Capture the cell that displays the provided text and extract its (X, Y) central coordinate. 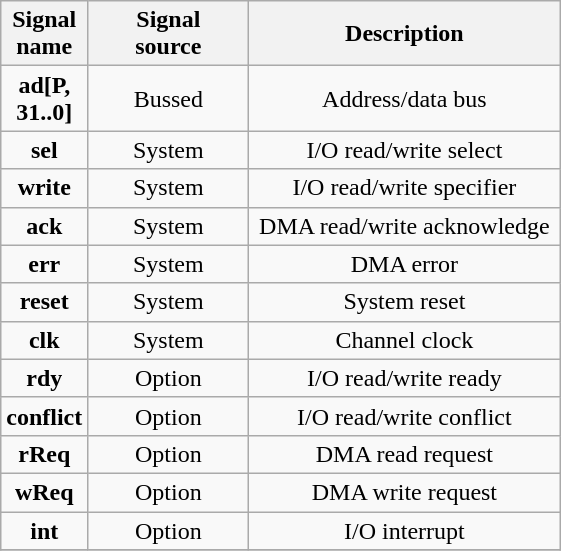
I/O read/write ready (404, 378)
ad[P, 31..0] (44, 98)
clk (44, 340)
Signalsource (168, 34)
Channel clock (404, 340)
ack (44, 226)
Bussed (168, 98)
conflict (44, 416)
reset (44, 302)
I/O read/write conflict (404, 416)
DMA read request (404, 454)
I/O read/write select (404, 150)
I/O interrupt (404, 531)
rdy (44, 378)
Address/data bus (404, 98)
System reset (404, 302)
DMA read/write acknowledge (404, 226)
write (44, 188)
I/O read/write specifier (404, 188)
DMA error (404, 264)
rReq (44, 454)
Description (404, 34)
sel (44, 150)
wReq (44, 492)
err (44, 264)
DMA write request (404, 492)
int (44, 531)
Signalname (44, 34)
